Capture the cell that displays the provided text and extract its (x, y) central coordinate. 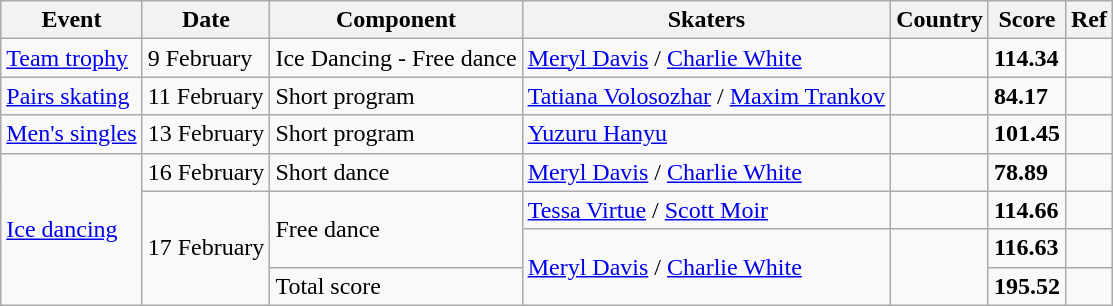
114.66 (1026, 210)
13 February (206, 134)
78.89 (1026, 172)
114.34 (1026, 58)
84.17 (1026, 96)
Pairs skating (72, 96)
Free dance (396, 229)
Date (206, 20)
Skaters (706, 20)
Ice dancing (72, 229)
17 February (206, 248)
Men's singles (72, 134)
16 February (206, 172)
11 February (206, 96)
Total score (396, 286)
Yuzuru Hanyu (706, 134)
101.45 (1026, 134)
195.52 (1026, 286)
9 February (206, 58)
Component (396, 20)
Ref (1088, 20)
Ice Dancing - Free dance (396, 58)
116.63 (1026, 248)
Tessa Virtue / Scott Moir (706, 210)
Team trophy (72, 58)
Country (940, 20)
Tatiana Volosozhar / Maxim Trankov (706, 96)
Score (1026, 20)
Event (72, 20)
Short dance (396, 172)
